Search for the cell housing the specified text and yield its (x, y) center coordinate. 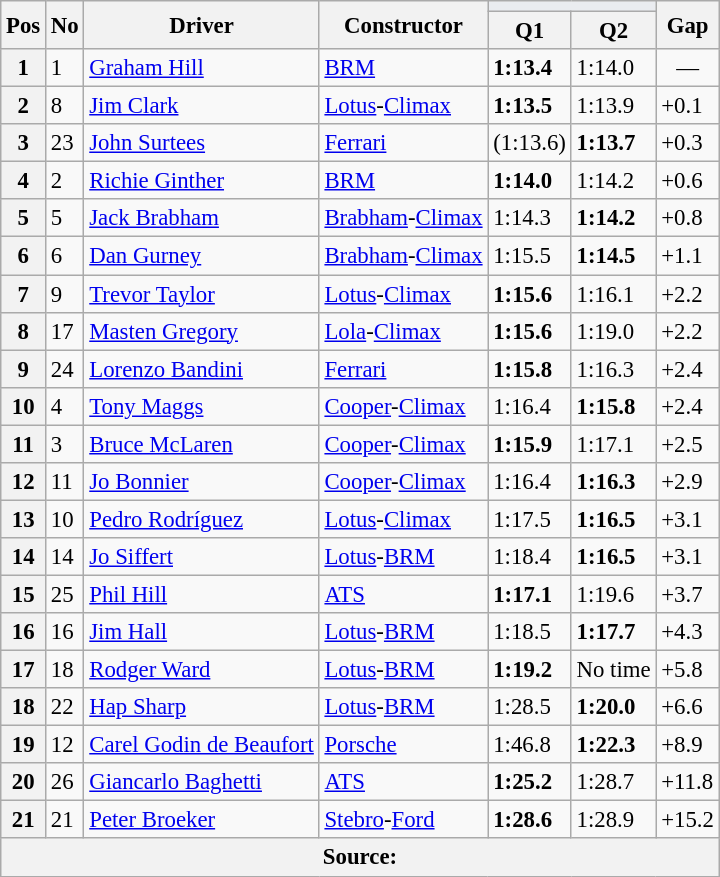
1:18.4 (530, 557)
Bruce McLaren (202, 444)
23 (65, 143)
+0.6 (688, 181)
Pos (24, 25)
Constructor (404, 25)
Porsche (404, 745)
1:20.0 (614, 707)
15 (24, 594)
1:46.8 (530, 745)
No time (614, 670)
+5.8 (688, 670)
+0.3 (688, 143)
7 (24, 294)
Tony Maggs (202, 406)
No (65, 25)
+15.2 (688, 820)
1:14.5 (614, 256)
Lola-Climax (404, 331)
Q2 (614, 31)
+2.5 (688, 444)
Driver (202, 25)
19 (24, 745)
1:15.9 (530, 444)
1:15.5 (530, 256)
1:22.3 (614, 745)
Phil Hill (202, 594)
1:28.6 (530, 820)
+2.9 (688, 482)
1:28.5 (530, 707)
1:19.0 (614, 331)
Giancarlo Baghetti (202, 782)
1:13.7 (614, 143)
1:16.1 (614, 294)
Richie Ginther (202, 181)
1:19.2 (530, 670)
Pedro Rodríguez (202, 519)
+11.8 (688, 782)
Graham Hill (202, 68)
+4.3 (688, 632)
1:13.5 (530, 106)
1:14.3 (530, 219)
Hap Sharp (202, 707)
Peter Broeker (202, 820)
26 (65, 782)
Dan Gurney (202, 256)
22 (65, 707)
John Surtees (202, 143)
Jim Hall (202, 632)
1:17.5 (530, 519)
1:19.6 (614, 594)
Trevor Taylor (202, 294)
1:13.4 (530, 68)
Source: (360, 858)
Jo Bonnier (202, 482)
Rodger Ward (202, 670)
1:28.9 (614, 820)
(1:13.6) (530, 143)
Jack Brabham (202, 219)
1:13.9 (614, 106)
+0.8 (688, 219)
+0.1 (688, 106)
Gap (688, 25)
25 (65, 594)
Jo Siffert (202, 557)
24 (65, 369)
1:18.5 (530, 632)
+1.1 (688, 256)
Lorenzo Bandini (202, 369)
Masten Gregory (202, 331)
1:28.7 (614, 782)
20 (24, 782)
+6.6 (688, 707)
Jim Clark (202, 106)
Carel Godin de Beaufort (202, 745)
1:25.2 (530, 782)
Q1 (530, 31)
— (688, 68)
1:17.7 (614, 632)
+8.9 (688, 745)
13 (24, 519)
+3.7 (688, 594)
Stebro-Ford (404, 820)
